Output the [X, Y] coordinate of the center of the cell containing the given text.  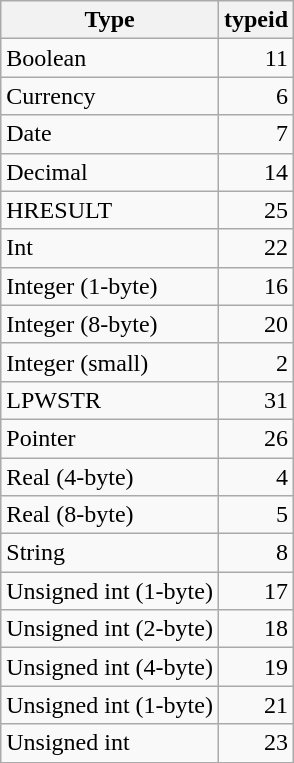
5 [256, 515]
Unsigned int [110, 743]
11 [256, 58]
Integer (1-byte) [110, 286]
Unsigned int (4-byte) [110, 667]
22 [256, 248]
7 [256, 134]
Currency [110, 96]
Unsigned int (2-byte) [110, 629]
typeid [256, 20]
8 [256, 553]
18 [256, 629]
31 [256, 400]
String [110, 553]
Pointer [110, 438]
Type [110, 20]
Boolean [110, 58]
19 [256, 667]
Decimal [110, 172]
16 [256, 286]
Real (4-byte) [110, 477]
HRESULT [110, 210]
2 [256, 362]
20 [256, 324]
14 [256, 172]
17 [256, 591]
21 [256, 705]
Integer (small) [110, 362]
LPWSTR [110, 400]
Int [110, 248]
Date [110, 134]
Integer (8-byte) [110, 324]
25 [256, 210]
4 [256, 477]
26 [256, 438]
23 [256, 743]
Real (8-byte) [110, 515]
6 [256, 96]
